Output the (x, y) coordinate of the center of the cell containing the given text.  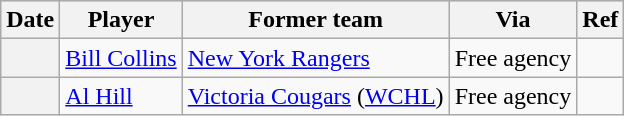
Via (513, 20)
Victoria Cougars (WCHL) (316, 96)
Former team (316, 20)
Bill Collins (121, 58)
New York Rangers (316, 58)
Al Hill (121, 96)
Date (30, 20)
Player (121, 20)
Ref (600, 20)
